Extract the (x, y) coordinate from the center of the cell holding the provided text.  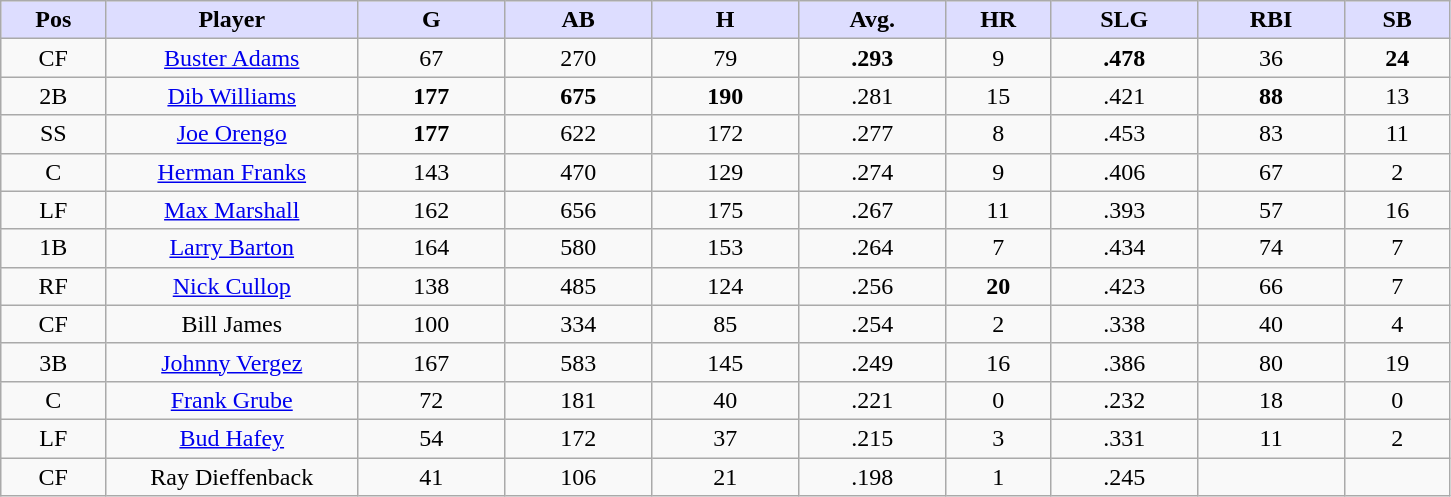
175 (726, 210)
AB (578, 20)
129 (726, 172)
Frank Grube (232, 400)
.386 (1124, 362)
20 (998, 286)
3 (998, 438)
106 (578, 477)
.198 (872, 477)
.232 (1124, 400)
334 (578, 324)
583 (578, 362)
54 (432, 438)
1B (54, 248)
Nick Cullop (232, 286)
SS (54, 134)
Player (232, 20)
.256 (872, 286)
2B (54, 96)
Joe Orengo (232, 134)
Max Marshall (232, 210)
100 (432, 324)
.293 (872, 58)
19 (1398, 362)
Bud Hafey (232, 438)
124 (726, 286)
4 (1398, 324)
270 (578, 58)
143 (432, 172)
3B (54, 362)
190 (726, 96)
66 (1272, 286)
145 (726, 362)
.267 (872, 210)
18 (1272, 400)
.478 (1124, 58)
41 (432, 477)
.331 (1124, 438)
470 (578, 172)
88 (1272, 96)
485 (578, 286)
580 (578, 248)
.434 (1124, 248)
21 (726, 477)
.338 (1124, 324)
74 (1272, 248)
1 (998, 477)
G (432, 20)
167 (432, 362)
622 (578, 134)
164 (432, 248)
Herman Franks (232, 172)
.249 (872, 362)
85 (726, 324)
675 (578, 96)
RBI (1272, 20)
181 (578, 400)
.274 (872, 172)
24 (1398, 58)
79 (726, 58)
Johnny Vergez (232, 362)
.215 (872, 438)
.221 (872, 400)
.393 (1124, 210)
153 (726, 248)
Avg. (872, 20)
.281 (872, 96)
SB (1398, 20)
656 (578, 210)
36 (1272, 58)
37 (726, 438)
SLG (1124, 20)
15 (998, 96)
.264 (872, 248)
72 (432, 400)
.423 (1124, 286)
Ray Dieffenback (232, 477)
.421 (1124, 96)
8 (998, 134)
Larry Barton (232, 248)
H (726, 20)
13 (1398, 96)
138 (432, 286)
.254 (872, 324)
HR (998, 20)
Pos (54, 20)
RF (54, 286)
80 (1272, 362)
.453 (1124, 134)
.406 (1124, 172)
Dib Williams (232, 96)
83 (1272, 134)
.277 (872, 134)
162 (432, 210)
57 (1272, 210)
Buster Adams (232, 58)
Bill James (232, 324)
.245 (1124, 477)
